Identify which cell holds the provided text, then report its [x, y] central coordinate. 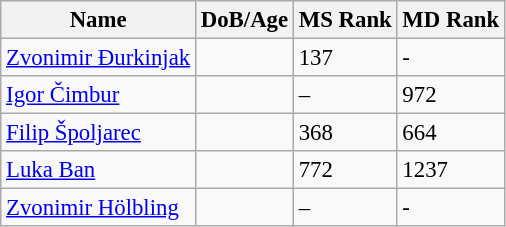
Zvonimir Hölbling [98, 208]
664 [450, 133]
772 [345, 170]
DoB/Age [244, 20]
Zvonimir Đurkinjak [98, 58]
Name [98, 20]
137 [345, 58]
368 [345, 133]
1237 [450, 170]
972 [450, 95]
MD Rank [450, 20]
Igor Čimbur [98, 95]
Filip Špoljarec [98, 133]
Luka Ban [98, 170]
MS Rank [345, 20]
